From the cell containing the given text, extract its center point as (X, Y) coordinate. 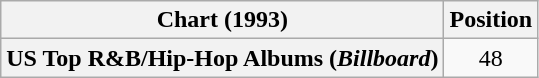
Chart (1993) (222, 20)
Position (491, 20)
48 (491, 58)
US Top R&B/Hip-Hop Albums (Billboard) (222, 58)
